Extract the (X, Y) coordinate from the center of the cell holding the provided text.  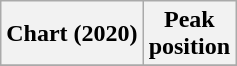
Peakposition (189, 34)
Chart (2020) (72, 34)
